From the cell containing the given text, extract its center point as (X, Y) coordinate. 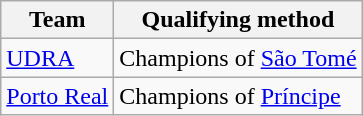
Qualifying method (238, 20)
Porto Real (58, 96)
Champions of São Tomé (238, 58)
Champions of Príncipe (238, 96)
UDRA (58, 58)
Team (58, 20)
